Search for the cell housing the specified text and yield its (X, Y) center coordinate. 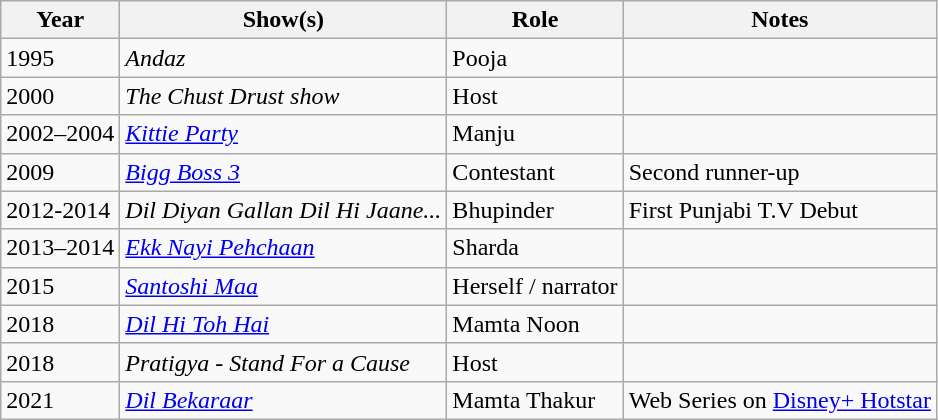
Mamta Noon (535, 324)
Bigg Boss 3 (284, 172)
Dil Diyan Gallan Dil Hi Jaane... (284, 210)
First Punjabi T.V Debut (780, 210)
Dil Hi Toh Hai (284, 324)
2013–2014 (60, 248)
Mamta Thakur (535, 400)
Contestant (535, 172)
2009 (60, 172)
Ekk Nayi Pehchaan (284, 248)
Dil Bekaraar (284, 400)
2002–2004 (60, 134)
Bhupinder (535, 210)
1995 (60, 58)
Herself / narrator (535, 286)
Show(s) (284, 20)
Pooja (535, 58)
Pratigya - Stand For a Cause (284, 362)
Notes (780, 20)
Santoshi Maa (284, 286)
Sharda (535, 248)
Andaz (284, 58)
Second runner-up (780, 172)
2000 (60, 96)
The Chust Drust show (284, 96)
2021 (60, 400)
Manju (535, 134)
Kittie Party (284, 134)
Year (60, 20)
2015 (60, 286)
2012-2014 (60, 210)
Web Series on Disney+ Hotstar (780, 400)
Role (535, 20)
